Determine the [X, Y] coordinate at the center of the cell enclosing the given text.  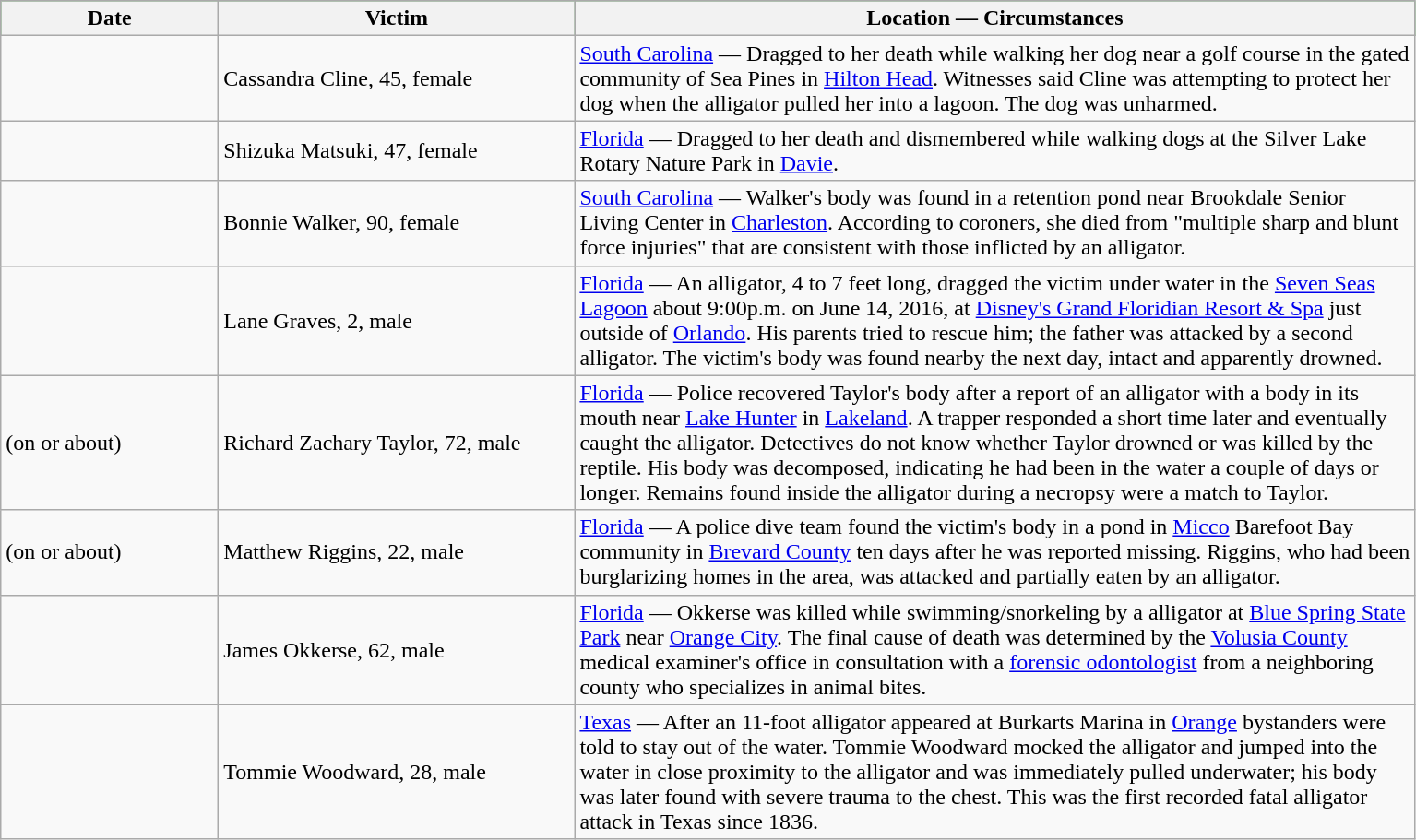
Matthew Riggins, 22, male [397, 552]
Richard Zachary Taylor, 72, male [397, 443]
Tommie Woodward, 28, male [397, 772]
Location — Circumstances [994, 18]
Shizuka Matsuki, 47, female [397, 151]
Lane Graves, 2, male [397, 321]
Cassandra Cline, 45, female [397, 78]
Bonnie Walker, 90, female [397, 223]
James Okkerse, 62, male [397, 649]
Victim [397, 18]
Date [110, 18]
Florida — Dragged to her death and dismembered while walking dogs at the Silver Lake Rotary Nature Park in Davie. [994, 151]
